Provide the [x, y] coordinate of the cell's center where the given text is located.  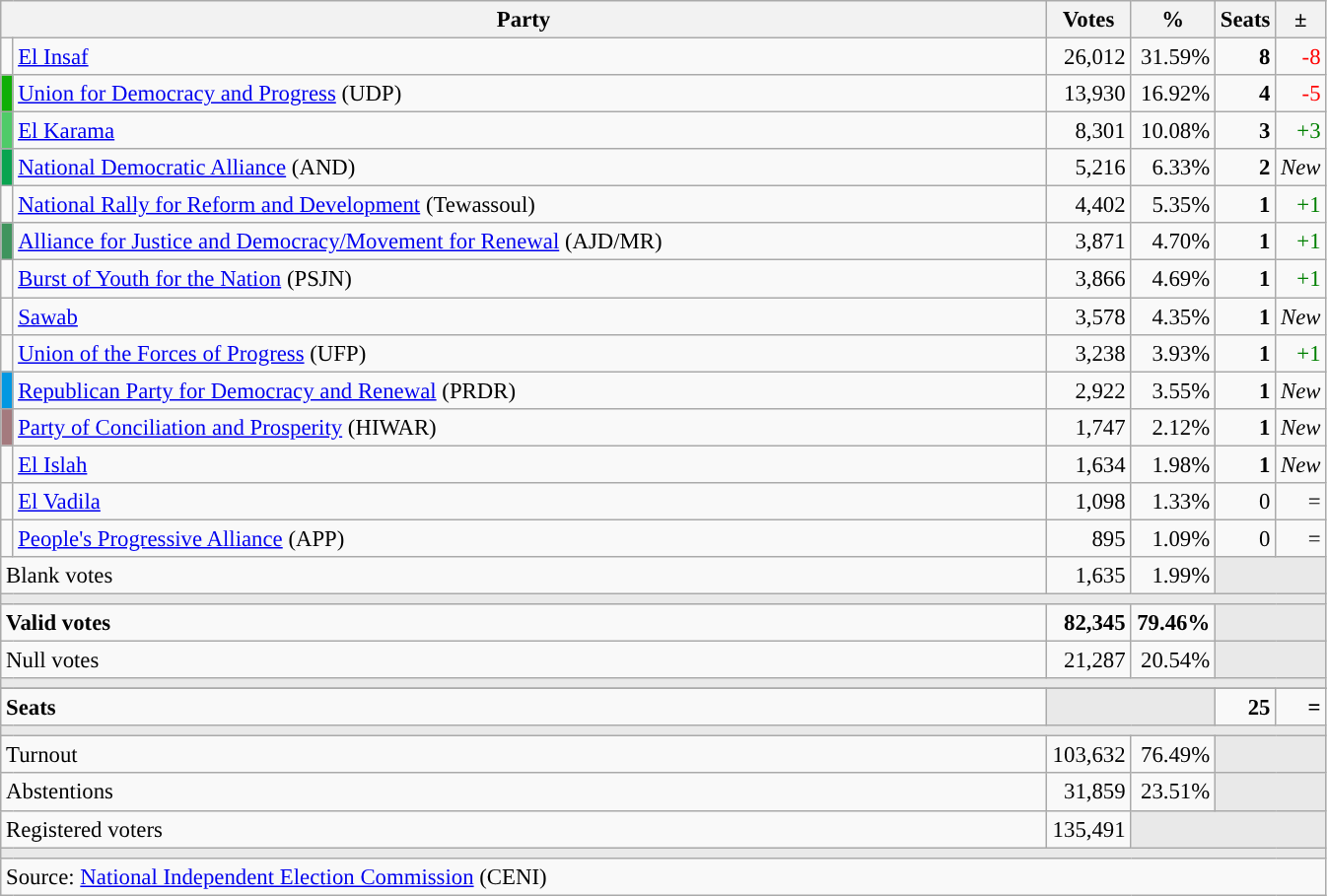
Turnout [524, 755]
4.35% [1173, 316]
3.93% [1173, 353]
5.35% [1173, 205]
1,634 [1088, 464]
National Rally for Reform and Development (Tewassoul) [529, 205]
23.51% [1173, 793]
76.49% [1173, 755]
Blank votes [524, 576]
103,632 [1088, 755]
6.33% [1173, 168]
13,930 [1088, 94]
3 [1246, 131]
79.46% [1173, 623]
Alliance for Justice and Democracy/Movement for Renewal (AJD/MR) [529, 241]
% [1173, 20]
Party of Conciliation and Prosperity (HIWAR) [529, 427]
El Islah [529, 464]
3.55% [1173, 390]
26,012 [1088, 57]
82,345 [1088, 623]
-8 [1301, 57]
895 [1088, 538]
8 [1246, 57]
-5 [1301, 94]
1,747 [1088, 427]
+3 [1301, 131]
2.12% [1173, 427]
1.98% [1173, 464]
Union of the Forces of Progress (UFP) [529, 353]
8,301 [1088, 131]
1,098 [1088, 502]
16.92% [1173, 94]
25 [1246, 708]
3,238 [1088, 353]
Registered voters [524, 829]
El Karama [529, 131]
Burst of Youth for the Nation (PSJN) [529, 279]
Null votes [524, 660]
3,578 [1088, 316]
Votes [1088, 20]
2,922 [1088, 390]
4,402 [1088, 205]
135,491 [1088, 829]
Sawab [529, 316]
1.33% [1173, 502]
Party [524, 20]
31.59% [1173, 57]
El Vadila [529, 502]
2 [1246, 168]
National Democratic Alliance (AND) [529, 168]
4 [1246, 94]
31,859 [1088, 793]
El Insaf [529, 57]
4.69% [1173, 279]
3,871 [1088, 241]
3,866 [1088, 279]
1.09% [1173, 538]
10.08% [1173, 131]
20.54% [1173, 660]
Valid votes [524, 623]
21,287 [1088, 660]
Union for Democracy and Progress (UDP) [529, 94]
People's Progressive Alliance (APP) [529, 538]
Abstentions [524, 793]
5,216 [1088, 168]
1.99% [1173, 576]
Source: National Independent Election Commission (CENI) [663, 876]
± [1301, 20]
Republican Party for Democracy and Renewal (PRDR) [529, 390]
4.70% [1173, 241]
1,635 [1088, 576]
